Return (X, Y) of the center of cell containing provided text 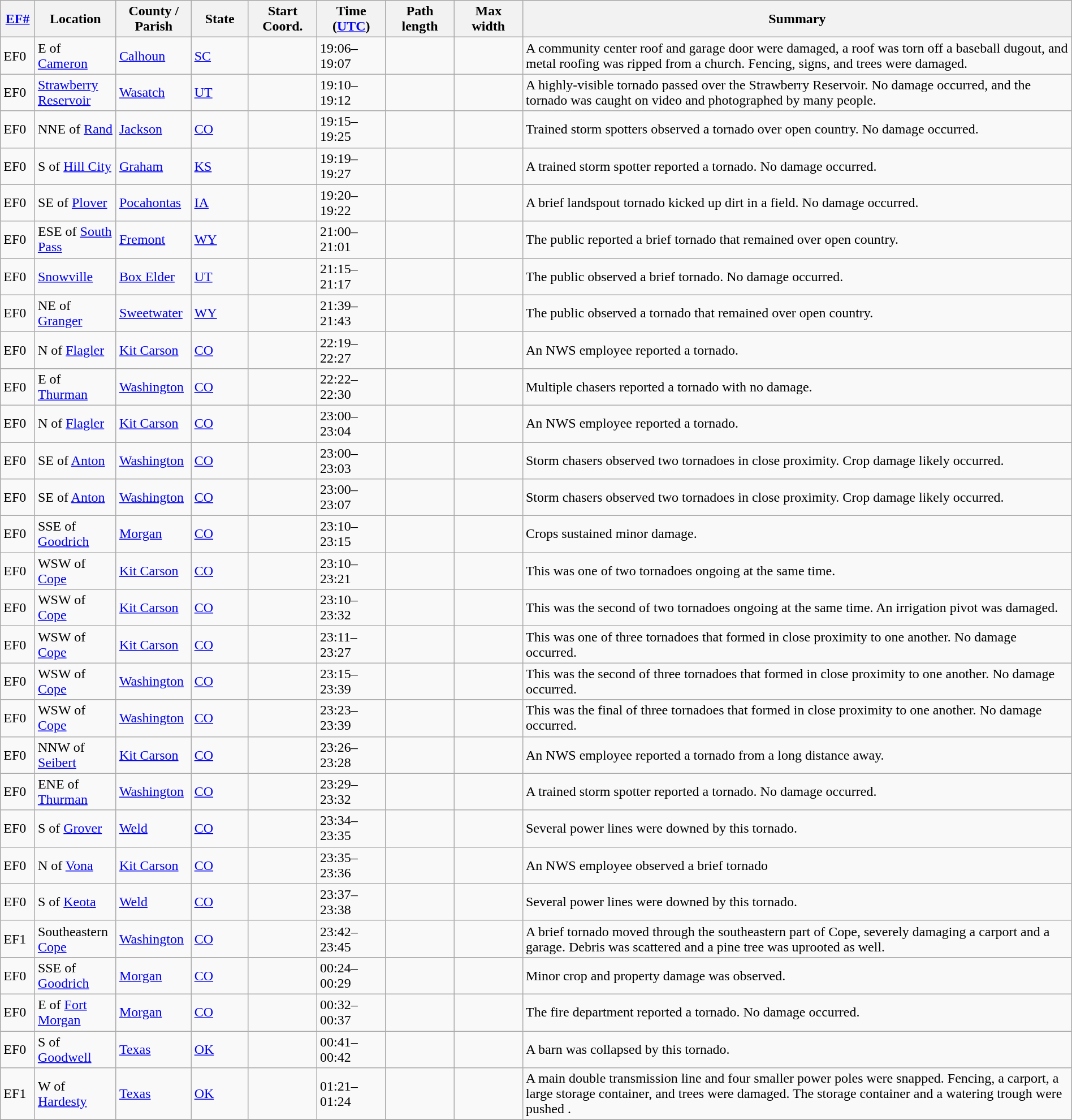
IA (219, 203)
S of Grover (75, 828)
Fremont (154, 240)
Pocahontas (154, 203)
19:15–19:25 (352, 129)
An NWS employee observed a brief tornado (797, 865)
SC (219, 55)
Multiple chasers reported a tornado with no damage. (797, 387)
This was the final of three tornadoes that formed in close proximity to one another. No damage occurred. (797, 718)
State (219, 19)
Trained storm spotters observed a tornado over open country. No damage occurred. (797, 129)
This was one of three tornadoes that formed in close proximity to one another. No damage occurred. (797, 645)
EF# (18, 19)
01:21–01:24 (352, 1094)
This was one of two tornadoes ongoing at the same time. (797, 571)
Box Elder (154, 276)
This was the second of two tornadoes ongoing at the same time. An irrigation pivot was damaged. (797, 608)
23:11–23:27 (352, 645)
The public observed a brief tornado. No damage occurred. (797, 276)
NNW of Seibert (75, 755)
NNE of Rand (75, 129)
S of Keota (75, 902)
23:35–23:36 (352, 865)
The public observed a tornado that remained over open country. (797, 313)
Time (UTC) (352, 19)
Summary (797, 19)
Max width (489, 19)
E of Thurman (75, 387)
ESE of South Pass (75, 240)
00:41–00:42 (352, 1049)
21:39–21:43 (352, 313)
NE of Granger (75, 313)
County / Parish (154, 19)
23:37–23:38 (352, 902)
23:10–23:32 (352, 608)
23:00–23:04 (352, 423)
Crops sustained minor damage. (797, 534)
00:32–00:37 (352, 1013)
The public reported a brief tornado that remained over open country. (797, 240)
22:22–22:30 (352, 387)
ENE of Thurman (75, 792)
Calhoun (154, 55)
23:00–23:03 (352, 460)
An NWS employee reported a tornado from a long distance away. (797, 755)
Sweetwater (154, 313)
Wasatch (154, 93)
23:15–23:39 (352, 681)
23:29–23:32 (352, 792)
N of Vona (75, 865)
SE of Plover (75, 203)
Start Coord. (283, 19)
23:10–23:15 (352, 534)
W of Hardesty (75, 1094)
21:00–21:01 (352, 240)
19:19–19:27 (352, 166)
Strawberry Reservoir (75, 93)
23:26–23:28 (352, 755)
19:06–19:07 (352, 55)
KS (219, 166)
E of Fort Morgan (75, 1013)
Jackson (154, 129)
23:34–23:35 (352, 828)
This was the second of three tornadoes that formed in close proximity to one another. No damage occurred. (797, 681)
The fire department reported a tornado. No damage occurred. (797, 1013)
Snowville (75, 276)
23:42–23:45 (352, 939)
23:10–23:21 (352, 571)
A brief landspout tornado kicked up dirt in a field. No damage occurred. (797, 203)
00:24–00:29 (352, 975)
19:10–19:12 (352, 93)
Path length (420, 19)
Graham (154, 166)
S of Goodwell (75, 1049)
S of Hill City (75, 166)
E of Cameron (75, 55)
Location (75, 19)
Minor crop and property damage was observed. (797, 975)
A barn was collapsed by this tornado. (797, 1049)
23:00–23:07 (352, 498)
22:19–22:27 (352, 350)
23:23–23:39 (352, 718)
21:15–21:17 (352, 276)
Southeastern Cope (75, 939)
19:20–19:22 (352, 203)
